Extract the [X, Y] coordinate from the center of the cell holding the provided text.  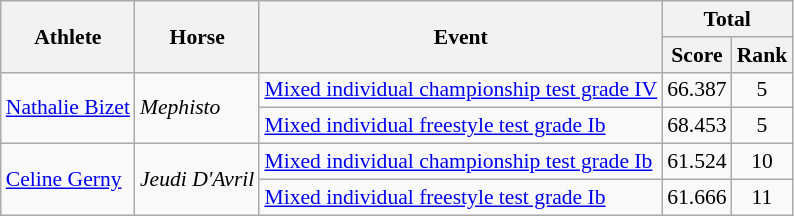
61.524 [696, 162]
Mixed individual championship test grade Ib [460, 162]
Nathalie Bizet [68, 108]
Rank [762, 55]
68.453 [696, 126]
Event [460, 36]
Horse [197, 36]
Mephisto [197, 108]
10 [762, 162]
Celine Gerny [68, 180]
11 [762, 197]
Score [696, 55]
Total [727, 19]
Jeudi D'Avril [197, 180]
61.666 [696, 197]
Mixed individual championship test grade IV [460, 90]
Athlete [68, 36]
66.387 [696, 90]
